Extract the (x, y) coordinate from the center of the cell holding the provided text.  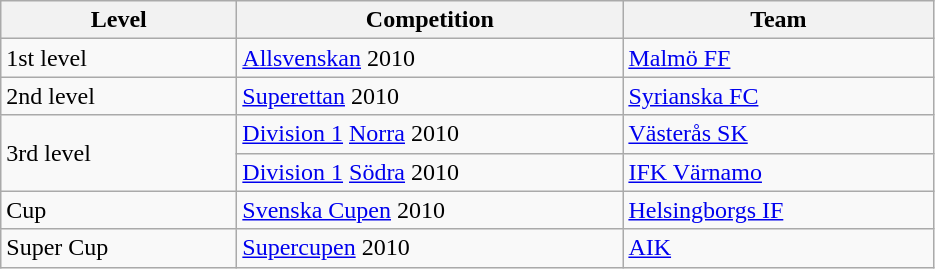
Helsingborgs IF (778, 210)
Super Cup (119, 248)
Level (119, 20)
2nd level (119, 96)
Västerås SK (778, 134)
3rd level (119, 153)
Team (778, 20)
Division 1 Norra 2010 (430, 134)
Competition (430, 20)
IFK Värnamo (778, 172)
Allsvenskan 2010 (430, 58)
Supercupen 2010 (430, 248)
Syrianska FC (778, 96)
Cup (119, 210)
Division 1 Södra 2010 (430, 172)
Superettan 2010 (430, 96)
1st level (119, 58)
Malmö FF (778, 58)
AIK (778, 248)
Svenska Cupen 2010 (430, 210)
